For the text-containing cell, return its midpoint in (x, y) coordinate format. 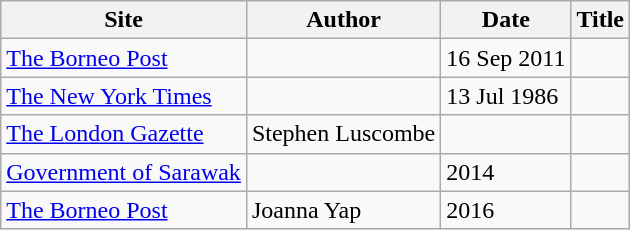
2014 (506, 172)
Government of Sarawak (124, 172)
Author (343, 20)
Date (506, 20)
The London Gazette (124, 134)
Stephen Luscombe (343, 134)
Site (124, 20)
Title (600, 20)
2016 (506, 210)
13 Jul 1986 (506, 96)
Joanna Yap (343, 210)
The New York Times (124, 96)
16 Sep 2011 (506, 58)
